Return the [x, y] coordinate for the center point of the cell that contains the specified text.  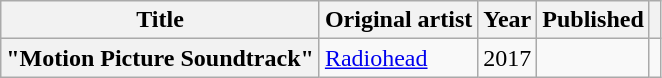
Title [160, 20]
Original artist [398, 20]
"Motion Picture Soundtrack" [160, 58]
Year [508, 20]
Radiohead [398, 58]
Published [593, 20]
2017 [508, 58]
